Find where the given text appears and provide that cell's center as [x, y] coordinate. 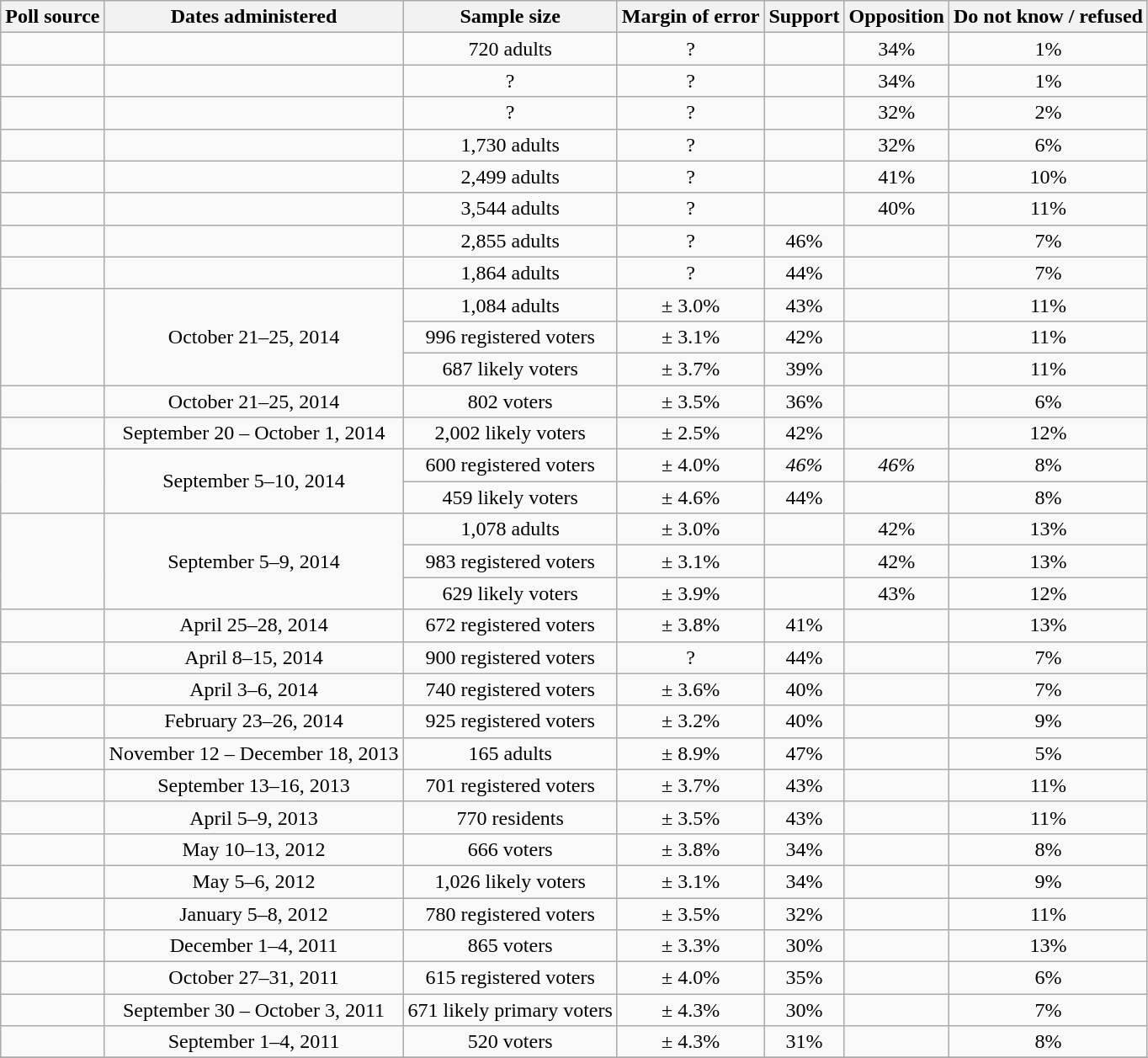
October 27–31, 2011 [254, 978]
459 likely voters [510, 497]
May 5–6, 2012 [254, 881]
Sample size [510, 17]
165 adults [510, 753]
1,730 adults [510, 145]
September 30 – October 3, 2011 [254, 1010]
± 3.6% [690, 689]
May 10–13, 2012 [254, 849]
900 registered voters [510, 657]
December 1–4, 2011 [254, 946]
April 25–28, 2014 [254, 625]
Margin of error [690, 17]
September 13–16, 2013 [254, 785]
39% [805, 369]
2,499 adults [510, 177]
35% [805, 978]
± 3.3% [690, 946]
666 voters [510, 849]
31% [805, 1042]
2,855 adults [510, 241]
770 residents [510, 817]
520 voters [510, 1042]
Poll source [52, 17]
802 voters [510, 401]
629 likely voters [510, 593]
47% [805, 753]
± 8.9% [690, 753]
Do not know / refused [1048, 17]
780 registered voters [510, 913]
5% [1048, 753]
996 registered voters [510, 337]
1,864 adults [510, 273]
Support [805, 17]
April 3–6, 2014 [254, 689]
740 registered voters [510, 689]
± 3.9% [690, 593]
600 registered voters [510, 465]
925 registered voters [510, 721]
615 registered voters [510, 978]
1,078 adults [510, 529]
36% [805, 401]
September 5–10, 2014 [254, 481]
± 4.6% [690, 497]
Opposition [896, 17]
2,002 likely voters [510, 433]
September 5–9, 2014 [254, 561]
April 8–15, 2014 [254, 657]
1,084 adults [510, 305]
983 registered voters [510, 561]
10% [1048, 177]
± 2.5% [690, 433]
Dates administered [254, 17]
September 1–4, 2011 [254, 1042]
687 likely voters [510, 369]
701 registered voters [510, 785]
November 12 – December 18, 2013 [254, 753]
672 registered voters [510, 625]
2% [1048, 113]
± 3.2% [690, 721]
September 20 – October 1, 2014 [254, 433]
865 voters [510, 946]
1,026 likely voters [510, 881]
720 adults [510, 49]
3,544 adults [510, 209]
April 5–9, 2013 [254, 817]
February 23–26, 2014 [254, 721]
671 likely primary voters [510, 1010]
January 5–8, 2012 [254, 913]
